Return the [x, y] coordinate for the center point of the cell that contains the specified text.  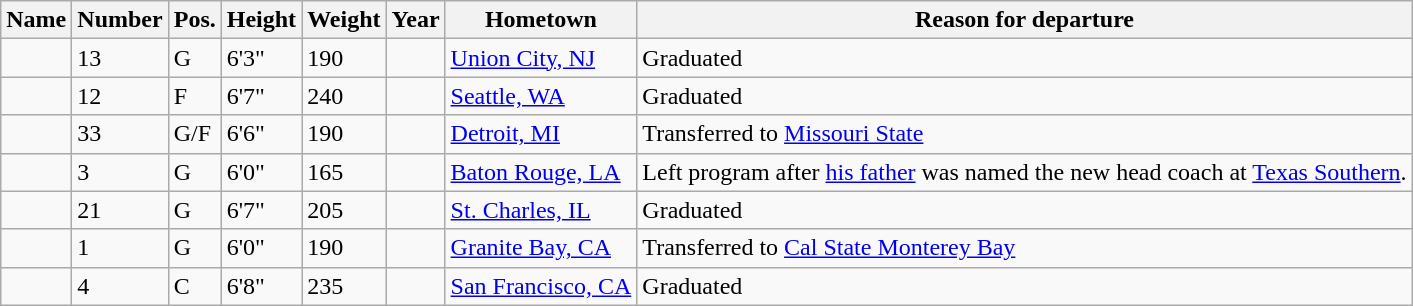
6'3" [261, 58]
C [194, 286]
Height [261, 20]
Union City, NJ [541, 58]
Seattle, WA [541, 96]
6'6" [261, 134]
205 [344, 210]
Year [416, 20]
Number [120, 20]
F [194, 96]
Granite Bay, CA [541, 248]
12 [120, 96]
Hometown [541, 20]
Name [36, 20]
Transferred to Missouri State [1024, 134]
3 [120, 172]
13 [120, 58]
1 [120, 248]
Baton Rouge, LA [541, 172]
6'8" [261, 286]
Detroit, MI [541, 134]
San Francisco, CA [541, 286]
4 [120, 286]
Weight [344, 20]
165 [344, 172]
21 [120, 210]
Pos. [194, 20]
Transferred to Cal State Monterey Bay [1024, 248]
Reason for departure [1024, 20]
240 [344, 96]
33 [120, 134]
235 [344, 286]
Left program after his father was named the new head coach at Texas Southern. [1024, 172]
G/F [194, 134]
St. Charles, IL [541, 210]
